Locate the cell with the specified text and output its [x, y] center coordinate. 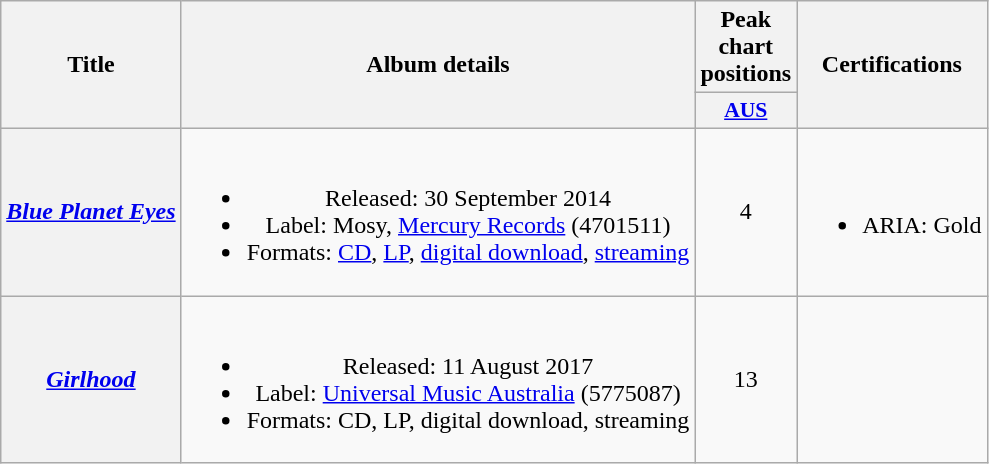
4 [746, 212]
AUS [746, 111]
Girlhood [91, 380]
Blue Planet Eyes [91, 212]
Peak chart positions [746, 47]
Album details [438, 65]
Certifications [892, 65]
Released: 11 August 2017Label: Universal Music Australia (5775087)Formats: CD, LP, digital download, streaming [438, 380]
Title [91, 65]
13 [746, 380]
Released: 30 September 2014Label: Mosy, Mercury Records (4701511)Formats: CD, LP, digital download, streaming [438, 212]
ARIA: Gold [892, 212]
